Extract the (X, Y) coordinate from the center of the cell holding the provided text.  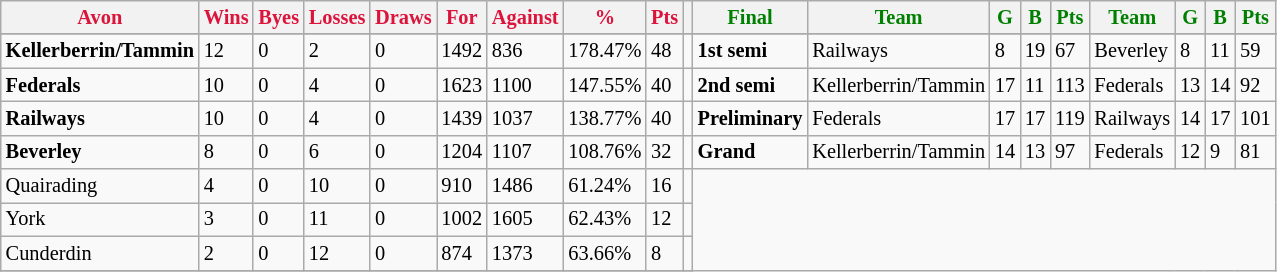
% (604, 17)
York (100, 219)
147.55% (604, 85)
9 (1220, 152)
Cunderdin (100, 253)
48 (664, 51)
Against (526, 17)
63.66% (604, 253)
1605 (526, 219)
2nd semi (750, 85)
1037 (526, 118)
Byes (278, 17)
1373 (526, 253)
92 (1255, 85)
119 (1070, 118)
Preliminary (750, 118)
1486 (526, 186)
Quairading (100, 186)
61.24% (604, 186)
6 (337, 152)
836 (526, 51)
Final (750, 17)
1100 (526, 85)
62.43% (604, 219)
113 (1070, 85)
Avon (100, 17)
910 (462, 186)
For (462, 17)
101 (1255, 118)
81 (1255, 152)
1204 (462, 152)
1439 (462, 118)
67 (1070, 51)
16 (664, 186)
138.77% (604, 118)
1623 (462, 85)
874 (462, 253)
97 (1070, 152)
1002 (462, 219)
Draws (403, 17)
1492 (462, 51)
19 (1035, 51)
Grand (750, 152)
108.76% (604, 152)
1st semi (750, 51)
1107 (526, 152)
Losses (337, 17)
32 (664, 152)
3 (226, 219)
59 (1255, 51)
178.47% (604, 51)
Wins (226, 17)
